Detect which cell encompasses the target text, then output its (x, y) center coordinate. 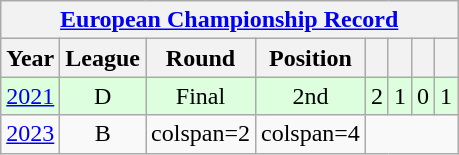
B (103, 134)
2nd (310, 96)
colspan=4 (310, 134)
2021 (30, 96)
European Championship Record (230, 20)
0 (424, 96)
League (103, 58)
2023 (30, 134)
Final (201, 96)
Position (310, 58)
Year (30, 58)
colspan=2 (201, 134)
Round (201, 58)
2 (376, 96)
D (103, 96)
